Capture the cell that displays the provided text and extract its [X, Y] central coordinate. 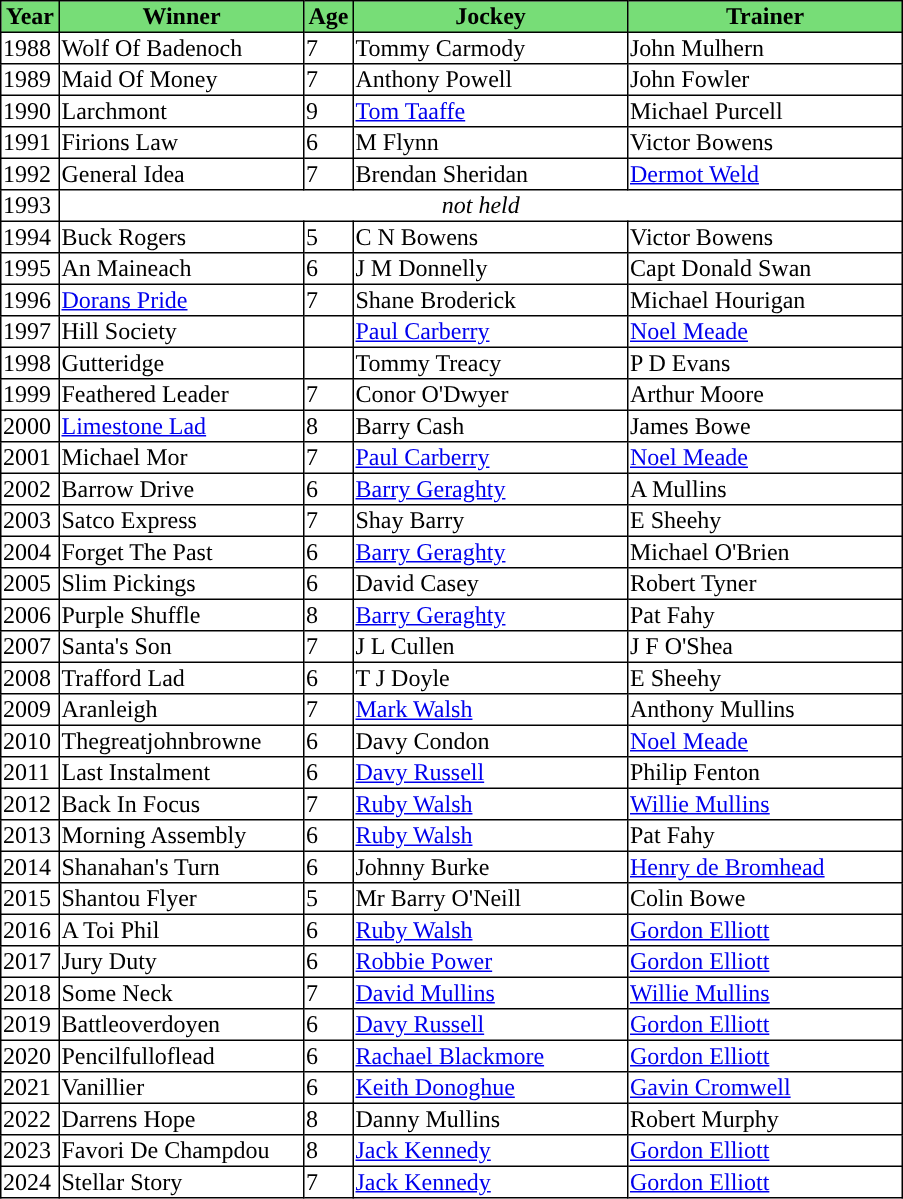
Gavin Cromwell [765, 1088]
Conor O'Dwyer [490, 395]
2015 [30, 899]
Back In Focus [181, 804]
2024 [30, 1182]
Trainer [765, 17]
Mr Barry O'Neill [490, 899]
2022 [30, 1119]
David Mullins [490, 993]
John Fowler [765, 80]
2013 [30, 836]
1990 [30, 111]
Robert Murphy [765, 1119]
J F O'Shea [765, 647]
David Casey [490, 584]
Wolf Of Badenoch [181, 48]
1995 [30, 269]
Anthony Mullins [765, 710]
2004 [30, 552]
1991 [30, 143]
Slim Pickings [181, 584]
1993 [30, 206]
Jockey [490, 17]
Age [329, 17]
Keith Donoghue [490, 1088]
Shanahan's Turn [181, 867]
T J Doyle [490, 678]
A Toi Phil [181, 930]
2014 [30, 867]
2019 [30, 1025]
Arthur Moore [765, 395]
Dermot Weld [765, 174]
2010 [30, 741]
Maid Of Money [181, 80]
2012 [30, 804]
Limestone Lad [181, 426]
2017 [30, 962]
2008 [30, 678]
Larchmont [181, 111]
2007 [30, 647]
2011 [30, 773]
1988 [30, 48]
2000 [30, 426]
2002 [30, 489]
J M Donnelly [490, 269]
Danny Mullins [490, 1119]
Aranleigh [181, 710]
Shantou Flyer [181, 899]
Colin Bowe [765, 899]
Gutteridge [181, 363]
1994 [30, 237]
Some Neck [181, 993]
2009 [30, 710]
Robbie Power [490, 962]
Michael O'Brien [765, 552]
1996 [30, 300]
Tommy Carmody [490, 48]
Winner [181, 17]
Jury Duty [181, 962]
2023 [30, 1151]
2021 [30, 1088]
not held [480, 206]
Shane Broderick [490, 300]
Firions Law [181, 143]
James Bowe [765, 426]
1997 [30, 332]
Buck Rogers [181, 237]
9 [329, 111]
General Idea [181, 174]
1998 [30, 363]
Feathered Leader [181, 395]
Battleoverdoyen [181, 1025]
Michael Mor [181, 458]
P D Evans [765, 363]
Dorans Pride [181, 300]
Hill Society [181, 332]
1992 [30, 174]
Johnny Burke [490, 867]
2003 [30, 521]
Anthony Powell [490, 80]
2018 [30, 993]
Satco Express [181, 521]
Pencilfulloflead [181, 1056]
Year [30, 17]
An Maineach [181, 269]
Thegreatjohnbrowne [181, 741]
Purple Shuffle [181, 615]
J L Cullen [490, 647]
Favori De Champdou [181, 1151]
Rachael Blackmore [490, 1056]
Michael Purcell [765, 111]
Darrens Hope [181, 1119]
Robert Tyner [765, 584]
Santa's Son [181, 647]
C N Bowens [490, 237]
John Mulhern [765, 48]
Last Instalment [181, 773]
2001 [30, 458]
Shay Barry [490, 521]
2016 [30, 930]
Vanillier [181, 1088]
Tom Taaffe [490, 111]
Morning Assembly [181, 836]
A Mullins [765, 489]
Henry de Bromhead [765, 867]
Forget The Past [181, 552]
2006 [30, 615]
2005 [30, 584]
M Flynn [490, 143]
Barry Cash [490, 426]
Trafford Lad [181, 678]
Tommy Treacy [490, 363]
Michael Hourigan [765, 300]
1999 [30, 395]
Philip Fenton [765, 773]
Mark Walsh [490, 710]
Barrow Drive [181, 489]
Davy Condon [490, 741]
Capt Donald Swan [765, 269]
2020 [30, 1056]
1989 [30, 80]
Stellar Story [181, 1182]
Brendan Sheridan [490, 174]
